Identify which cell holds the provided text, then report its [x, y] central coordinate. 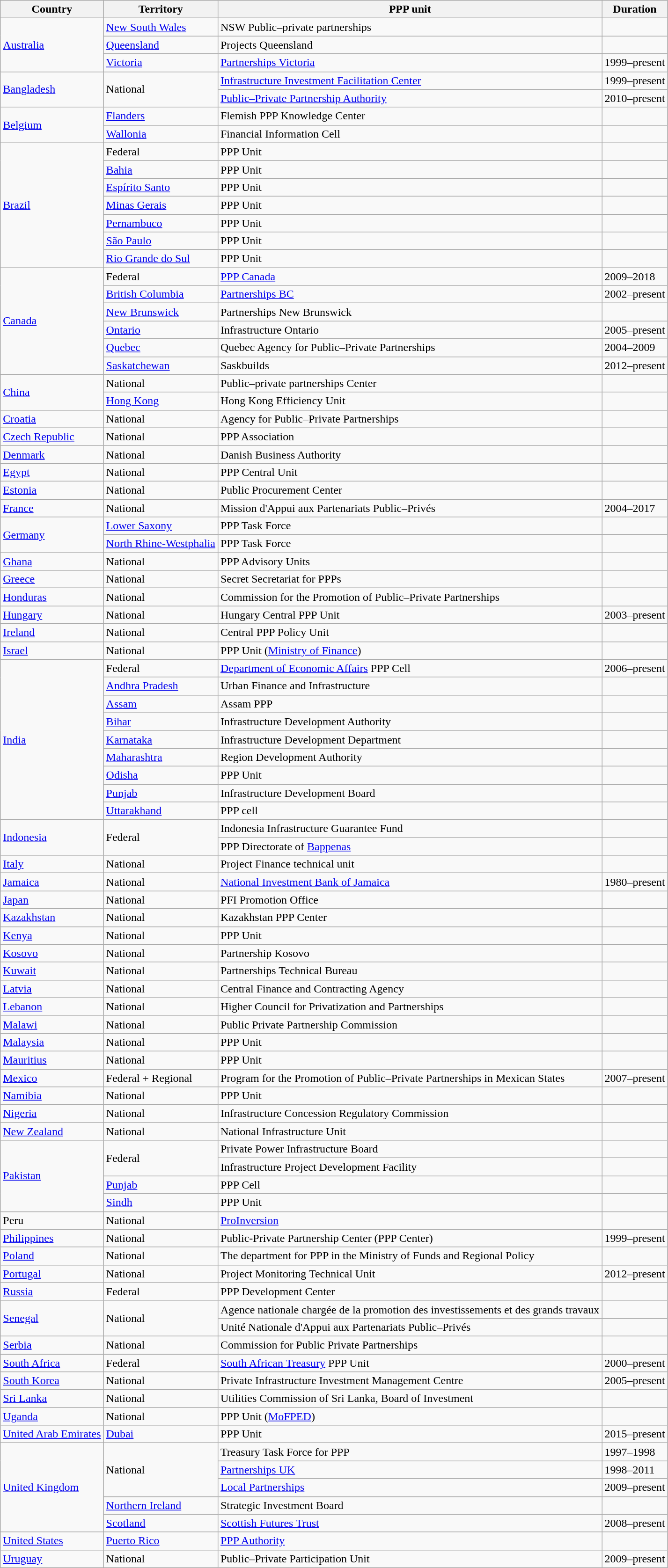
Treasury Task Force for PPP [410, 1452]
Espírito Santo [161, 187]
Agence nationale chargée de la promotion des investissements et des grands travaux [410, 1309]
2006–present [635, 668]
Czech Republic [52, 437]
Program for the Promotion of Public–Private Partnerships in Mexican States [410, 1078]
United States [52, 1541]
2003–present [635, 615]
Latvia [52, 989]
National Infrastructure Unit [410, 1131]
Malawi [52, 1024]
Project Finance technical unit [410, 864]
Odisha [161, 775]
Kenya [52, 935]
Central PPP Policy Unit [410, 633]
PPP Directorate of Bappenas [410, 846]
Honduras [52, 597]
PPP Unit (Ministry of Finance) [410, 650]
Mexico [52, 1078]
Infrastructure Development Department [410, 739]
Infrastructure Development Authority [410, 722]
Public–Private Partnership Authority [410, 98]
Strategic Investment Board [410, 1505]
Infrastructure Development Board [410, 793]
Hong Kong Efficiency Unit [410, 401]
North Rhine-Westphalia [161, 544]
Urban Finance and Infrastructure [410, 686]
Utilities Commission of Sri Lanka, Board of Investment [410, 1399]
Germany [52, 535]
Ghana [52, 562]
Public–Private Participation Unit [410, 1559]
Mauritius [52, 1060]
United Kingdom [52, 1488]
Agency for Public–Private Partnerships [410, 419]
ProInversion [410, 1220]
Sindh [161, 1203]
1998–2011 [635, 1470]
Dubai [161, 1434]
China [52, 392]
PFI Promotion Office [410, 900]
Scottish Futures Trust [410, 1523]
Partnerships UK [410, 1470]
Bahia [161, 169]
Bihar [161, 722]
India [52, 739]
Malaysia [52, 1042]
Public-Private Partnership Center (PPP Center) [410, 1238]
Public–private partnerships Center [410, 383]
Minas Gerais [161, 205]
Queensland [161, 45]
Japan [52, 900]
Pernambuco [161, 223]
Lower Saxony [161, 526]
South African Treasury PPP Unit [410, 1363]
Infrastructure Ontario [410, 330]
Public Procurement Center [410, 490]
Saskbuilds [410, 365]
Partnerships Technical Bureau [410, 971]
Financial Information Cell [410, 134]
Public Private Partnership Commission [410, 1024]
South Korea [52, 1381]
New South Wales [161, 27]
Uganda [52, 1416]
National Investment Bank of Jamaica [410, 882]
Denmark [52, 454]
Secret Secretariat for PPPs [410, 579]
1997–1998 [635, 1452]
Senegal [52, 1318]
Estonia [52, 490]
Quebec Agency for Public–Private Partnerships [410, 348]
2010–present [635, 98]
Indonesia Infrastructure Guarantee Fund [410, 829]
Indonesia [52, 838]
2007–present [635, 1078]
Puerto Rico [161, 1541]
Maharashtra [161, 757]
Department of Economic Affairs PPP Cell [410, 668]
Partnership Kosovo [410, 953]
Uruguay [52, 1559]
Nigeria [52, 1114]
PPP Association [410, 437]
Commission for the Promotion of Public–Private Partnerships [410, 597]
Hungary [52, 615]
Greece [52, 579]
PPP Cell [410, 1185]
Local Partnerships [410, 1488]
Partnerships New Brunswick [410, 312]
Unité Nationale d'Appui aux Partenariats Public–Privés [410, 1327]
Rio Grande do Sul [161, 259]
Mission d'Appui aux Partenariats Public–Privés [410, 508]
Higher Council for Privatization and Partnerships [410, 1006]
Wallonia [161, 134]
Danish Business Authority [410, 454]
Lebanon [52, 1006]
Project Monitoring Technical Unit [410, 1274]
Uttarakhand [161, 811]
Scotland [161, 1523]
Projects Queensland [410, 45]
Quebec [161, 348]
Commission for Public Private Partnerships [410, 1345]
Andhra Pradesh [161, 686]
PPP Development Center [410, 1291]
Brazil [52, 205]
Kazakhstan [52, 918]
Region Development Authority [410, 757]
Hungary Central PPP Unit [410, 615]
2015–present [635, 1434]
Karnataka [161, 739]
Assam [161, 704]
Canada [52, 321]
2004–2009 [635, 348]
Kosovo [52, 953]
Jamaica [52, 882]
Egypt [52, 472]
The department for PPP in the Ministry of Funds and Regional Policy [410, 1256]
Private Infrastructure Investment Management Centre [410, 1381]
2004–2017 [635, 508]
Peru [52, 1220]
PPP cell [410, 811]
PPP Unit (MoFPED) [410, 1416]
Ontario [161, 330]
Infrastructure Investment Facilitation Center [410, 80]
New Zealand [52, 1131]
Kuwait [52, 971]
Country [52, 9]
Partnerships Victoria [410, 63]
Assam PPP [410, 704]
Bangladesh [52, 89]
Namibia [52, 1096]
PPP Advisory Units [410, 562]
Ireland [52, 633]
Victoria [161, 63]
Flemish PPP Knowledge Center [410, 116]
Northern Ireland [161, 1505]
Flanders [161, 116]
Australia [52, 45]
Duration [635, 9]
Philippines [52, 1238]
2000–present [635, 1363]
United Arab Emirates [52, 1434]
Serbia [52, 1345]
Partnerships BC [410, 294]
Italy [52, 864]
PPP Authority [410, 1541]
2009–2018 [635, 277]
Infrastructure Project Development Facility [410, 1167]
Russia [52, 1291]
Territory [161, 9]
Kazakhstan PPP Center [410, 918]
NSW Public–private partnerships [410, 27]
Private Power Infrastructure Board [410, 1149]
France [52, 508]
PPP Central Unit [410, 472]
South Africa [52, 1363]
Croatia [52, 419]
São Paulo [161, 241]
2002–present [635, 294]
Pakistan [52, 1176]
PPP unit [410, 9]
New Brunswick [161, 312]
Infrastructure Concession Regulatory Commission [410, 1114]
Israel [52, 650]
Portugal [52, 1274]
2008–present [635, 1523]
Saskatchewan [161, 365]
British Columbia [161, 294]
1980–present [635, 882]
PPP Canada [410, 277]
Federal + Regional [161, 1078]
Poland [52, 1256]
Central Finance and Contracting Agency [410, 989]
Hong Kong [161, 401]
Belgium [52, 125]
Sri Lanka [52, 1399]
